Locate the cell with the specified text and output its [x, y] center coordinate. 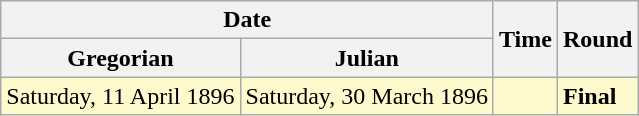
Saturday, 30 March 1896 [366, 96]
Gregorian [120, 58]
Final [597, 96]
Date [248, 20]
Saturday, 11 April 1896 [120, 96]
Julian [366, 58]
Time [525, 39]
Round [597, 39]
